Provide the [x, y] coordinate of the cell's center where the given text is located.  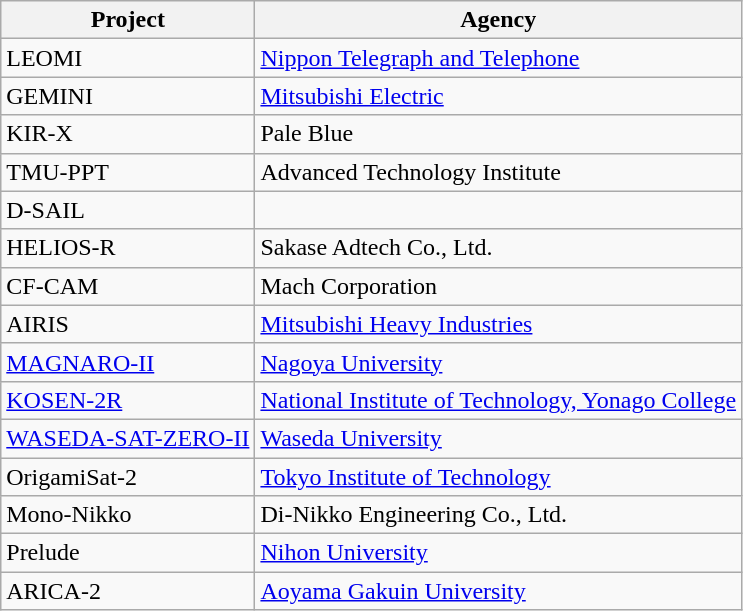
Advanced Technology Institute [498, 172]
Prelude [128, 553]
Nihon University [498, 553]
Mitsubishi Heavy Industries [498, 324]
Waseda University [498, 438]
GEMINI [128, 96]
Tokyo Institute of Technology [498, 477]
MAGNARO-II [128, 362]
Mach Corporation [498, 286]
Mono-Nikko [128, 515]
Agency [498, 20]
D-SAIL [128, 210]
Di-Nikko Engineering Co., Ltd. [498, 515]
TMU-PPT [128, 172]
Sakase Adtech Co., Ltd. [498, 248]
WASEDA-SAT-ZERO-II [128, 438]
Pale Blue [498, 134]
Nippon Telegraph and Telephone [498, 58]
KIR-X [128, 134]
CF-CAM [128, 286]
AIRIS [128, 324]
Project [128, 20]
LEOMI [128, 58]
Mitsubishi Electric [498, 96]
OrigamiSat-2 [128, 477]
Aoyama Gakuin University [498, 591]
Nagoya University [498, 362]
KOSEN-2R [128, 400]
National Institute of Technology, Yonago College [498, 400]
ARICA-2 [128, 591]
HELIOS-R [128, 248]
